Locate the cell with the specified text and output its (X, Y) center coordinate. 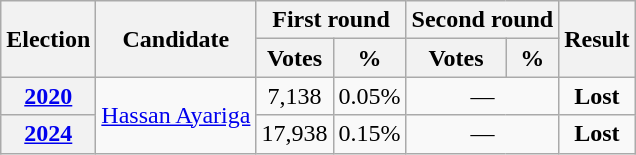
Hassan Ayariga (176, 115)
Candidate (176, 39)
2020 (48, 96)
0.15% (370, 134)
Second round (482, 20)
First round (331, 20)
2024 (48, 134)
Election (48, 39)
0.05% (370, 96)
7,138 (294, 96)
Result (597, 39)
17,938 (294, 134)
